Detect which cell encompasses the target text, then output its [x, y] center coordinate. 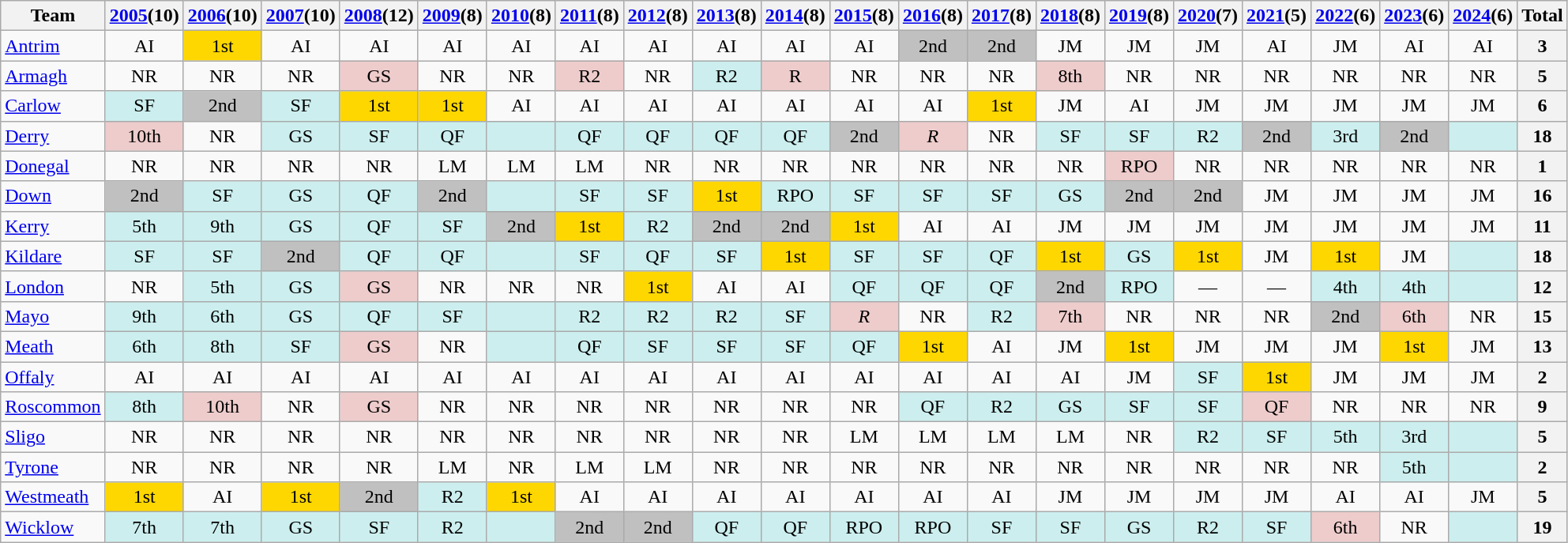
London [53, 286]
1 [1543, 166]
2016(8) [932, 16]
11 [1543, 226]
2012(8) [657, 16]
Down [53, 196]
Antrim [53, 46]
2023(6) [1414, 16]
Donegal [53, 166]
9 [1543, 407]
2015(8) [864, 16]
Armagh [53, 76]
15 [1543, 316]
Team [53, 16]
2009(8) [452, 16]
12 [1543, 286]
Meath [53, 346]
3 [1543, 46]
2013(8) [727, 16]
Mayo [53, 316]
Derry [53, 136]
Offaly [53, 377]
2017(8) [1002, 16]
2022(6) [1346, 16]
Kerry [53, 226]
6 [1543, 106]
2024(6) [1483, 16]
16 [1543, 196]
2019(8) [1139, 16]
Kildare [53, 256]
13 [1543, 346]
2020(7) [1209, 16]
2010(8) [521, 16]
Wicklow [53, 527]
2006(10) [223, 16]
2021(5) [1277, 16]
19 [1543, 527]
2008(12) [379, 16]
Tyrone [53, 467]
Sligo [53, 437]
Total [1543, 16]
Roscommon [53, 407]
2005(10) [144, 16]
Carlow [53, 106]
2011(8) [589, 16]
2014(8) [795, 16]
2018(8) [1070, 16]
2007(10) [300, 16]
Westmeath [53, 497]
